Search for the cell housing the specified text and yield its [x, y] center coordinate. 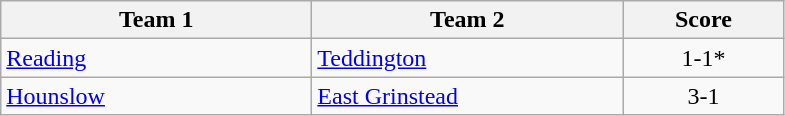
East Grinstead [468, 96]
1-1* [704, 58]
Reading [156, 58]
Teddington [468, 58]
3-1 [704, 96]
Team 2 [468, 20]
Team 1 [156, 20]
Score [704, 20]
Hounslow [156, 96]
